From the cell containing the given text, extract its center point as [X, Y] coordinate. 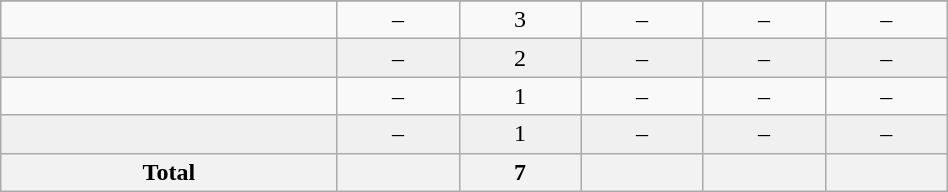
2 [520, 58]
7 [520, 172]
3 [520, 20]
Total [169, 172]
